Find where the given text appears and provide that cell's center as (X, Y) coordinate. 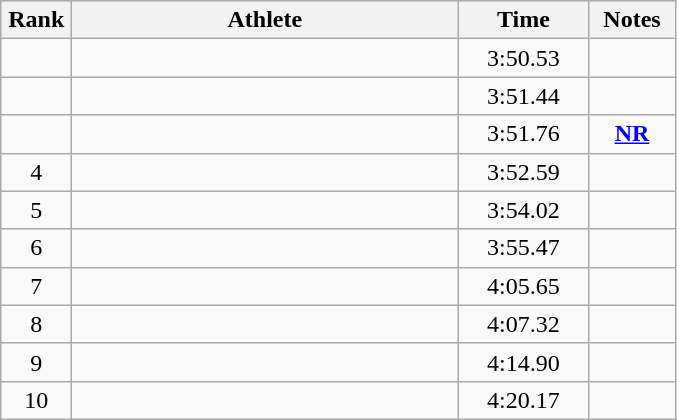
Rank (36, 20)
6 (36, 248)
4 (36, 172)
Notes (632, 20)
8 (36, 324)
3:50.53 (524, 58)
Time (524, 20)
4:05.65 (524, 286)
4:14.90 (524, 362)
3:52.59 (524, 172)
7 (36, 286)
9 (36, 362)
3:51.76 (524, 134)
NR (632, 134)
4:20.17 (524, 400)
5 (36, 210)
3:51.44 (524, 96)
3:55.47 (524, 248)
4:07.32 (524, 324)
Athlete (265, 20)
10 (36, 400)
3:54.02 (524, 210)
